Identify which cell holds the provided text, then report its (x, y) central coordinate. 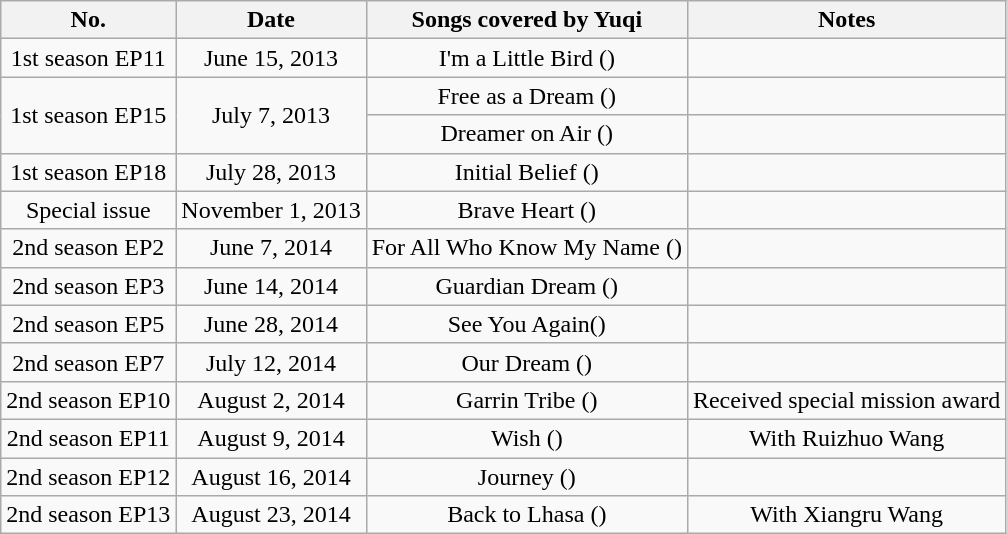
Our Dream () (526, 362)
2nd season EP5 (88, 324)
Wish () (526, 438)
June 15, 2013 (271, 58)
Journey () (526, 477)
With Xiangru Wang (846, 515)
1st season EP15 (88, 115)
Garrin Tribe () (526, 400)
August 16, 2014 (271, 477)
August 9, 2014 (271, 438)
Initial Belief () (526, 172)
I'm a Little Bird () (526, 58)
June 28, 2014 (271, 324)
Notes (846, 20)
2nd season EP11 (88, 438)
2nd season EP13 (88, 515)
For All Who Know My Name () (526, 248)
August 23, 2014 (271, 515)
Brave Heart () (526, 210)
2nd season EP12 (88, 477)
1st season EP18 (88, 172)
2nd season EP2 (88, 248)
July 12, 2014 (271, 362)
1st season EP11 (88, 58)
Date (271, 20)
No. (88, 20)
Guardian Dream () (526, 286)
2nd season EP7 (88, 362)
2nd season EP10 (88, 400)
With Ruizhuo Wang (846, 438)
Special issue (88, 210)
November 1, 2013 (271, 210)
2nd season EP3 (88, 286)
Received special mission award (846, 400)
June 14, 2014 (271, 286)
Dreamer on Air () (526, 134)
August 2, 2014 (271, 400)
July 28, 2013 (271, 172)
Free as a Dream () (526, 96)
Back to Lhasa () (526, 515)
See You Again() (526, 324)
June 7, 2014 (271, 248)
July 7, 2013 (271, 115)
Songs covered by Yuqi (526, 20)
